Scan for the cell matching the given text and deliver its (x, y) coordinate at center. 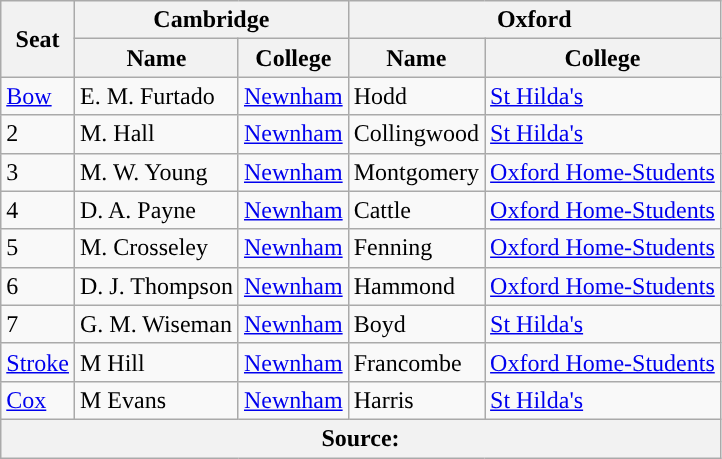
6 (38, 286)
Hammond (416, 286)
M Hill (156, 362)
Cambridge (211, 20)
Montgomery (416, 172)
Source: (361, 438)
Oxford (534, 20)
Stroke (38, 362)
3 (38, 172)
E. M. Furtado (156, 96)
Hodd (416, 96)
M. Crosseley (156, 248)
Cattle (416, 210)
Harris (416, 400)
M. Hall (156, 134)
D. J. Thompson (156, 286)
M Evans (156, 400)
D. A. Payne (156, 210)
Bow (38, 96)
5 (38, 248)
Cox (38, 400)
2 (38, 134)
4 (38, 210)
7 (38, 324)
Collingwood (416, 134)
Boyd (416, 324)
G. M. Wiseman (156, 324)
Fenning (416, 248)
M. W. Young (156, 172)
Francombe (416, 362)
Seat (38, 39)
